Pinpoint the cell where the given text exists, returning its [x, y] midpoint coordinate. 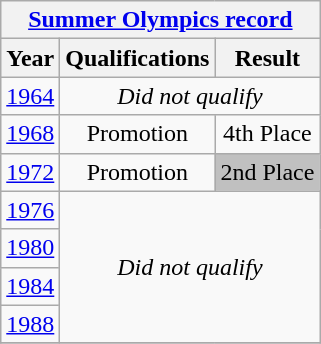
1964 [30, 96]
2nd Place [268, 172]
1980 [30, 248]
4th Place [268, 134]
1972 [30, 172]
1984 [30, 286]
Summer Olympics record [160, 20]
1968 [30, 134]
1988 [30, 324]
Result [268, 58]
Qualifications [138, 58]
1976 [30, 210]
Year [30, 58]
